Detect which cell encompasses the target text, then output its [X, Y] center coordinate. 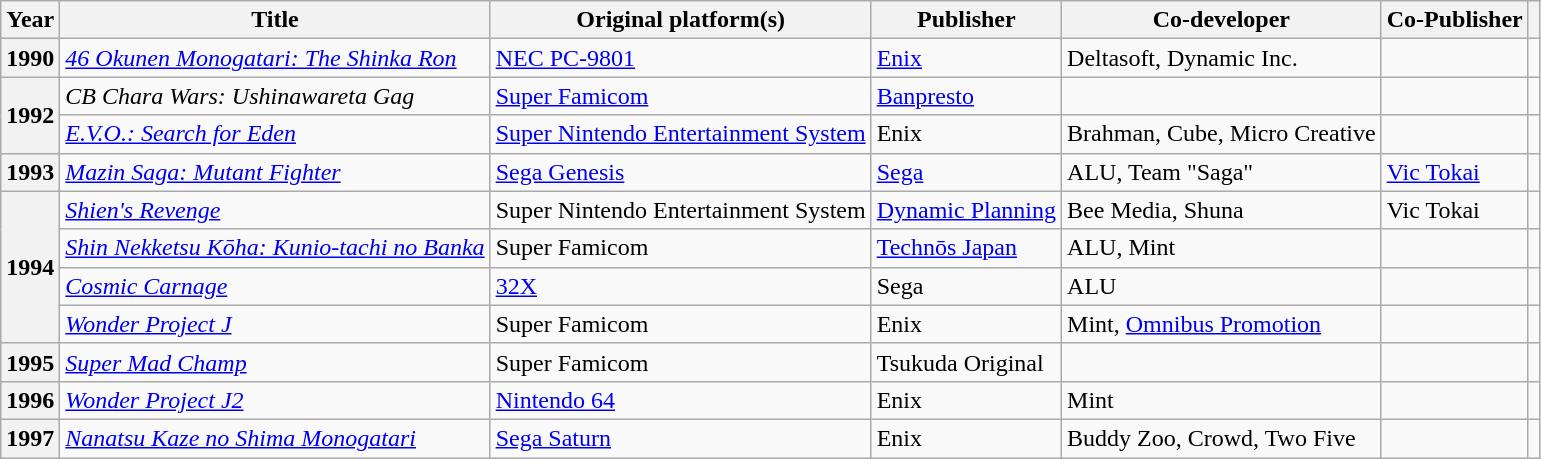
Banpresto [966, 96]
Original platform(s) [680, 20]
NEC PC-9801 [680, 58]
46 Okunen Monogatari: The Shinka Ron [275, 58]
ALU, Team "Saga" [1222, 172]
Mint, Omnibus Promotion [1222, 324]
Shien's Revenge [275, 210]
1992 [30, 115]
Title [275, 20]
Nintendo 64 [680, 400]
Year [30, 20]
1993 [30, 172]
Tsukuda Original [966, 362]
Sega Saturn [680, 438]
1997 [30, 438]
ALU, Mint [1222, 248]
Nanatsu Kaze no Shima Monogatari [275, 438]
1994 [30, 267]
1990 [30, 58]
Brahman, Cube, Micro Creative [1222, 134]
Wonder Project J2 [275, 400]
ALU [1222, 286]
32X [680, 286]
Mint [1222, 400]
1995 [30, 362]
E.V.O.: Search for Eden [275, 134]
CB Chara Wars: Ushinawareta Gag [275, 96]
Publisher [966, 20]
Bee Media, Shuna [1222, 210]
Buddy Zoo, Crowd, Two Five [1222, 438]
Mazin Saga: Mutant Fighter [275, 172]
Co-Publisher [1454, 20]
Dynamic Planning [966, 210]
1996 [30, 400]
Shin Nekketsu Kōha: Kunio-tachi no Banka [275, 248]
Wonder Project J [275, 324]
Super Mad Champ [275, 362]
Technōs Japan [966, 248]
Co-developer [1222, 20]
Deltasoft, Dynamic Inc. [1222, 58]
Cosmic Carnage [275, 286]
Sega Genesis [680, 172]
